Detect which cell encompasses the target text, then output its [X, Y] center coordinate. 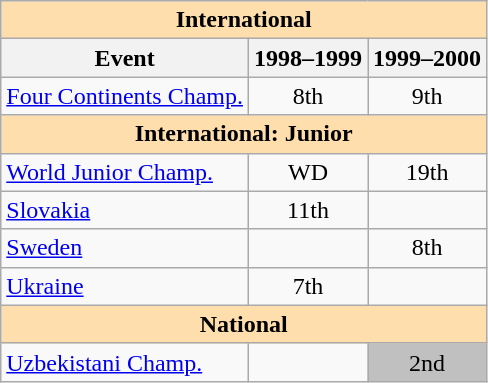
Four Continents Champ. [125, 96]
Sweden [125, 248]
2nd [428, 362]
National [244, 324]
11th [308, 210]
WD [308, 172]
International: Junior [244, 134]
Ukraine [125, 286]
1999–2000 [428, 58]
Slovakia [125, 210]
Event [125, 58]
International [244, 20]
19th [428, 172]
1998–1999 [308, 58]
World Junior Champ. [125, 172]
7th [308, 286]
Uzbekistani Champ. [125, 362]
9th [428, 96]
